Search for the cell housing the specified text and yield its (X, Y) center coordinate. 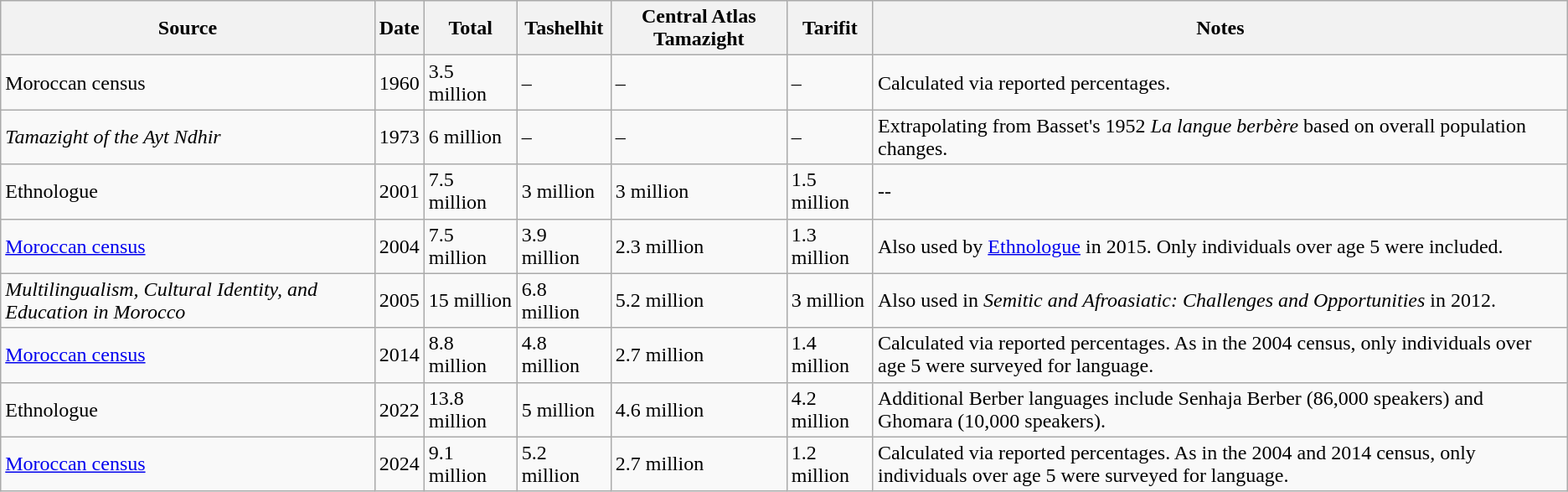
2014 (399, 355)
5 million (564, 409)
Calculated via reported percentages. As in the 2004 census, only individuals over age 5 were surveyed for language. (1220, 355)
2004 (399, 246)
Source (188, 28)
8.8 million (471, 355)
3.9 million (564, 246)
Also used by Ethnologue in 2015. Only individuals over age 5 were included. (1220, 246)
1.3 million (829, 246)
1973 (399, 137)
2005 (399, 300)
13.8 million (471, 409)
2001 (399, 191)
Extrapolating from Basset's 1952 La langue berbère based on overall population changes. (1220, 137)
Calculated via reported percentages. (1220, 82)
2.3 million (699, 246)
Notes (1220, 28)
1.4 million (829, 355)
2022 (399, 409)
Multilingualism, Cultural Identity, and Education in Morocco (188, 300)
4.2 million (829, 409)
Also used in Semitic and Afroasiatic: Challenges and Opportunities in 2012. (1220, 300)
3.5 million (471, 82)
Tarifit (829, 28)
Tamazight of the Ayt Ndhir (188, 137)
1.5 million (829, 191)
-- (1220, 191)
15 million (471, 300)
Additional Berber languages include Senhaja Berber (86,000 speakers) and Ghomara (10,000 speakers). (1220, 409)
Central Atlas Tamazight (699, 28)
Date (399, 28)
2024 (399, 464)
1960 (399, 82)
4.8 million (564, 355)
4.6 million (699, 409)
6 million (471, 137)
1.2 million (829, 464)
6.8 million (564, 300)
Tashelhit (564, 28)
Calculated via reported percentages. As in the 2004 and 2014 census, only individuals over age 5 were surveyed for language. (1220, 464)
Total (471, 28)
9.1 million (471, 464)
